Find where the given text appears and provide that cell's center as (X, Y) coordinate. 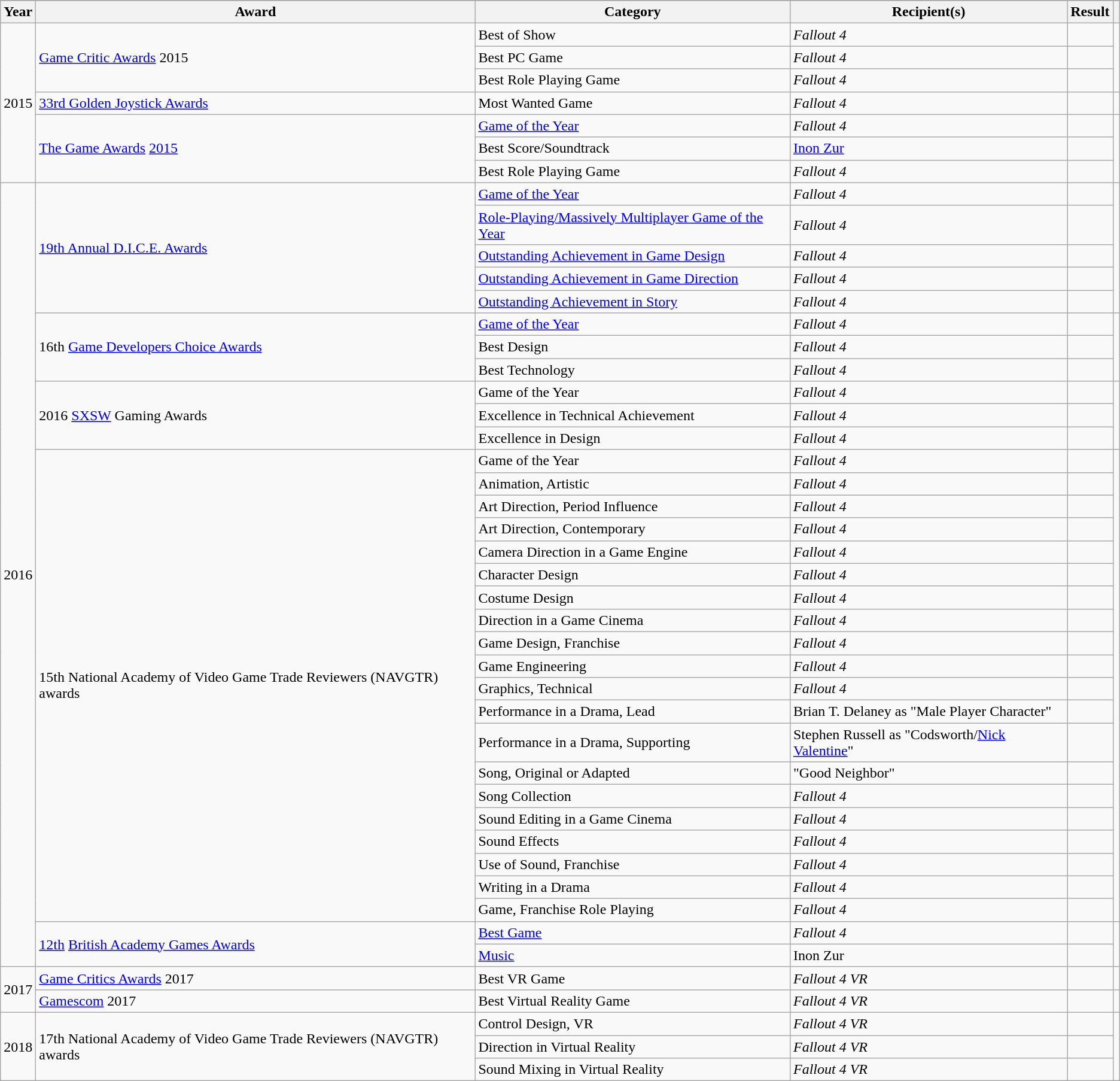
Performance in a Drama, Supporting (633, 742)
Brian T. Delaney as "Male Player Character" (929, 712)
Category (633, 12)
Excellence in Technical Achievement (633, 415)
Role-Playing/Massively Multiplayer Game of the Year (633, 225)
"Good Neighbor" (929, 773)
Recipient(s) (929, 12)
Writing in a Drama (633, 887)
Music (633, 955)
33rd Golden Joystick Awards (255, 103)
Best of Show (633, 35)
Use of Sound, Franchise (633, 864)
Graphics, Technical (633, 689)
Art Direction, Period Influence (633, 506)
Excellence in Design (633, 438)
Game Design, Franchise (633, 643)
2015 (18, 103)
Year (18, 12)
Performance in a Drama, Lead (633, 712)
Best VR Game (633, 978)
Camera Direction in a Game Engine (633, 552)
2016 (18, 575)
Best Game (633, 933)
Animation, Artistic (633, 484)
Stephen Russell as "Codsworth/Nick Valentine" (929, 742)
Control Design, VR (633, 1024)
2016 SXSW Gaming Awards (255, 415)
Game, Franchise Role Playing (633, 910)
17th National Academy of Video Game Trade Reviewers (NAVGTR) awards (255, 1046)
Result (1090, 12)
Game Critics Awards 2017 (255, 978)
Best Design (633, 347)
2018 (18, 1046)
Sound Mixing in Virtual Reality (633, 1070)
Outstanding Achievement in Game Design (633, 256)
Sound Editing in a Game Cinema (633, 819)
Game Critic Awards 2015 (255, 57)
16th Game Developers Choice Awards (255, 347)
Award (255, 12)
Song, Original or Adapted (633, 773)
Sound Effects (633, 842)
Best Technology (633, 370)
Game Engineering (633, 666)
12th British Academy Games Awards (255, 944)
2017 (18, 989)
19th Annual D.I.C.E. Awards (255, 248)
15th National Academy of Video Game Trade Reviewers (NAVGTR) awards (255, 685)
Best Score/Soundtrack (633, 148)
Costume Design (633, 597)
Most Wanted Game (633, 103)
Outstanding Achievement in Story (633, 301)
Direction in a Game Cinema (633, 620)
Song Collection (633, 796)
The Game Awards 2015 (255, 148)
Gamescom 2017 (255, 1001)
Best Virtual Reality Game (633, 1001)
Best PC Game (633, 57)
Art Direction, Contemporary (633, 529)
Direction in Virtual Reality (633, 1047)
Outstanding Achievement in Game Direction (633, 278)
Character Design (633, 575)
